Pinpoint the cell where the given text exists, returning its (x, y) midpoint coordinate. 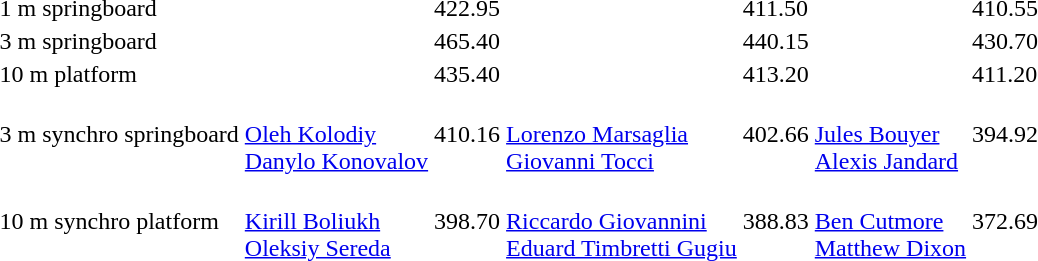
465.40 (468, 41)
Oleh KolodiyDanylo Konovalov (336, 134)
440.15 (776, 41)
435.40 (468, 74)
410.16 (468, 134)
Jules BouyerAlexis Jandard (890, 134)
413.20 (776, 74)
402.66 (776, 134)
Lorenzo MarsagliaGiovanni Tocci (622, 134)
